Identify which cell holds the provided text, then report its [x, y] central coordinate. 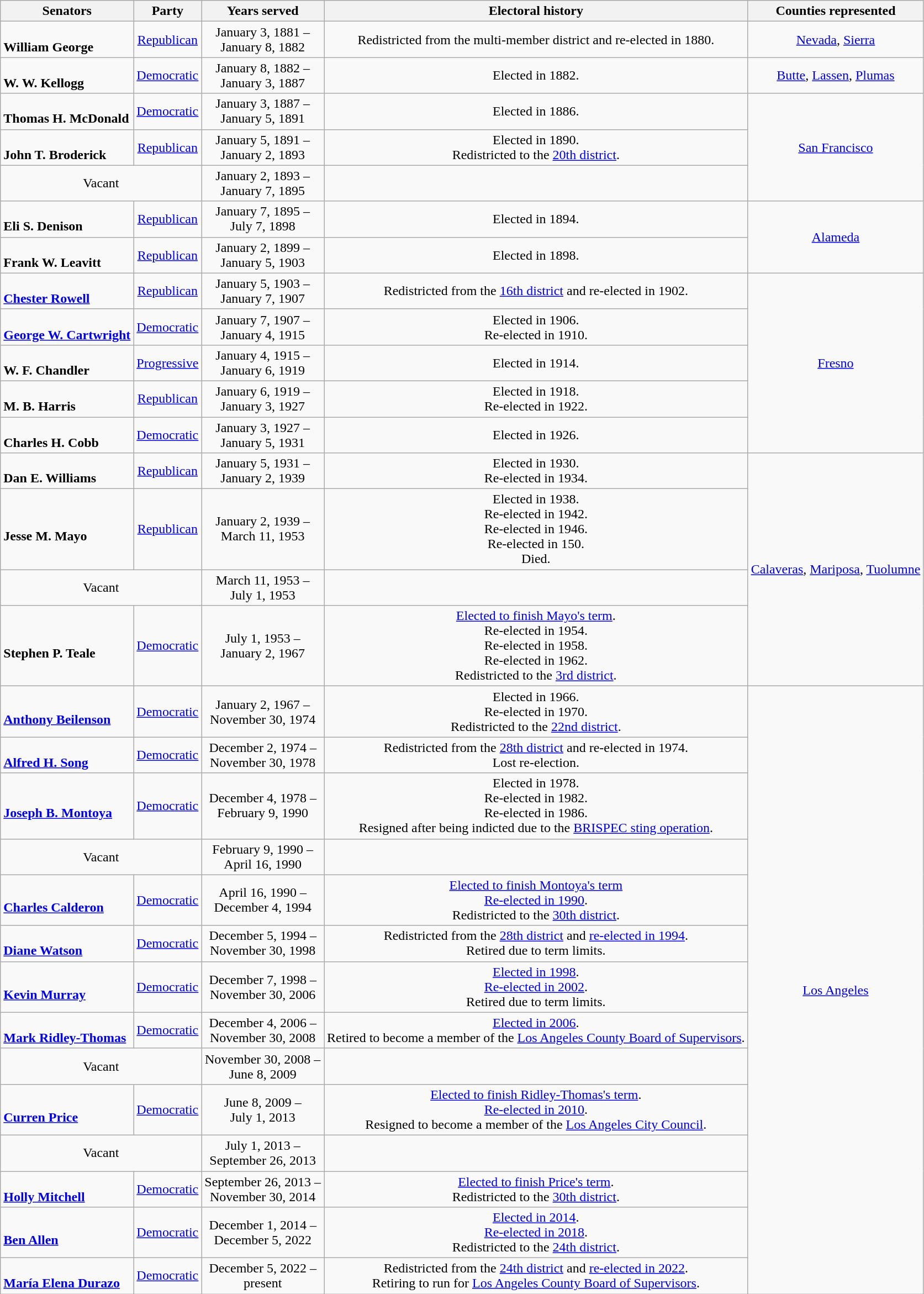
Electoral history [536, 11]
Elected in 1938. Re-elected in 1942. Re-elected in 1946. Re-elected in 150. Died. [536, 529]
January 3, 1927 – January 5, 1931 [263, 434]
María Elena Durazo [67, 1276]
January 2, 1967 – November 30, 1974 [263, 712]
July 1, 1953 – January 2, 1967 [263, 646]
Elected in 1926. [536, 434]
Charles H. Cobb [67, 434]
January 2, 1899 – January 5, 1903 [263, 255]
Elected in 1978. Re-elected in 1982. Re-elected in 1986. Resigned after being indicted due to the BRISPEC sting operation. [536, 806]
Redistricted from the 28th district and re-elected in 1974. Lost re-election. [536, 755]
January 8, 1882 – January 3, 1887 [263, 75]
Elected in 1918. Re-elected in 1922. [536, 399]
Elected in 2006. Retired to become a member of the Los Angeles County Board of Supervisors. [536, 1030]
Elected to finish Mayo's term. Re-elected in 1954. Re-elected in 1958. Re-elected in 1962. Redistricted to the 3rd district. [536, 646]
Redistricted from the 24th district and re-elected in 2022. Retiring to run for Los Angeles County Board of Supervisors. [536, 1276]
Mark Ridley-Thomas [67, 1030]
Elected in 1894. [536, 219]
Senators [67, 11]
Redistricted from the multi-member district and re-elected in 1880. [536, 40]
Calaveras, Mariposa, Tuolumne [836, 570]
January 5, 1891 – January 2, 1893 [263, 147]
Jesse M. Mayo [67, 529]
Progressive [168, 362]
Dan E. Williams [67, 471]
Chester Rowell [67, 291]
Ben Allen [67, 1233]
Party [168, 11]
Redistricted from the 16th district and re-elected in 1902. [536, 291]
February 9, 1990 – April 16, 1990 [263, 856]
Elected in 1890. Redistricted to the 20th district. [536, 147]
W. F. Chandler [67, 362]
Elected in 1882. [536, 75]
Stephen P. Teale [67, 646]
Elected in 1930. Re-elected in 1934. [536, 471]
December 4, 1978 – February 9, 1990 [263, 806]
Elected in 1906. Re-elected in 1910. [536, 327]
Eli S. Denison [67, 219]
William George [67, 40]
Frank W. Leavitt [67, 255]
December 4, 2006 – November 30, 2008 [263, 1030]
San Francisco [836, 147]
December 5, 1994 – November 30, 1998 [263, 944]
Elected in 1914. [536, 362]
January 4, 1915 – January 6, 1919 [263, 362]
W. W. Kellogg [67, 75]
Elected in 1966. Re-elected in 1970. Redistricted to the 22nd district. [536, 712]
December 2, 1974 – November 30, 1978 [263, 755]
January 7, 1907 – January 4, 1915 [263, 327]
January 6, 1919 – January 3, 1927 [263, 399]
January 5, 1903 – January 7, 1907 [263, 291]
April 16, 1990 – December 4, 1994 [263, 900]
Anthony Beilenson [67, 712]
Elected to finish Ridley-Thomas's term. Re-elected in 2010. Resigned to become a member of the Los Angeles City Council. [536, 1109]
January 2, 1893 – January 7, 1895 [263, 183]
March 11, 1953 – July 1, 1953 [263, 588]
January 5, 1931 – January 2, 1939 [263, 471]
Charles Calderon [67, 900]
Holly Mitchell [67, 1189]
Counties represented [836, 11]
September 26, 2013 – November 30, 2014 [263, 1189]
Kevin Murray [67, 987]
Elected to finish Price's term. Redistricted to the 30th district. [536, 1189]
Thomas H. McDonald [67, 112]
Butte, Lassen, Plumas [836, 75]
Elected in 1886. [536, 112]
December 7, 1998 – November 30, 2006 [263, 987]
Alfred H. Song [67, 755]
Years served [263, 11]
July 1, 2013 – September 26, 2013 [263, 1153]
Nevada, Sierra [836, 40]
January 3, 1887 – January 5, 1891 [263, 112]
January 2, 1939 – March 11, 1953 [263, 529]
January 7, 1895 – July 7, 1898 [263, 219]
John T. Broderick [67, 147]
Elected to finish Montoya's term Re-elected in 1990. Redistricted to the 30th district. [536, 900]
Curren Price [67, 1109]
January 3, 1881 – January 8, 1882 [263, 40]
Los Angeles [836, 990]
M. B. Harris [67, 399]
Diane Watson [67, 944]
Alameda [836, 237]
George W. Cartwright [67, 327]
Redistricted from the 28th district and re-elected in 1994. Retired due to term limits. [536, 944]
Elected in 1898. [536, 255]
Elected in 1998. Re-elected in 2002. Retired due to term limits. [536, 987]
Fresno [836, 362]
Elected in 2014. Re-elected in 2018. Redistricted to the 24th district. [536, 1233]
Joseph B. Montoya [67, 806]
November 30, 2008 – June 8, 2009 [263, 1066]
December 1, 2014 – December 5, 2022 [263, 1233]
December 5, 2022 – present [263, 1276]
June 8, 2009 – July 1, 2013 [263, 1109]
